Determine the (X, Y) coordinate at the center of the cell enclosing the given text.  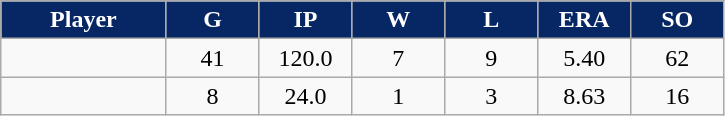
G (212, 20)
9 (492, 58)
L (492, 20)
8.63 (584, 96)
41 (212, 58)
5.40 (584, 58)
3 (492, 96)
7 (398, 58)
120.0 (306, 58)
IP (306, 20)
62 (678, 58)
1 (398, 96)
8 (212, 96)
24.0 (306, 96)
Player (84, 20)
W (398, 20)
ERA (584, 20)
SO (678, 20)
16 (678, 96)
